From the cell containing the given text, extract its center point as [X, Y] coordinate. 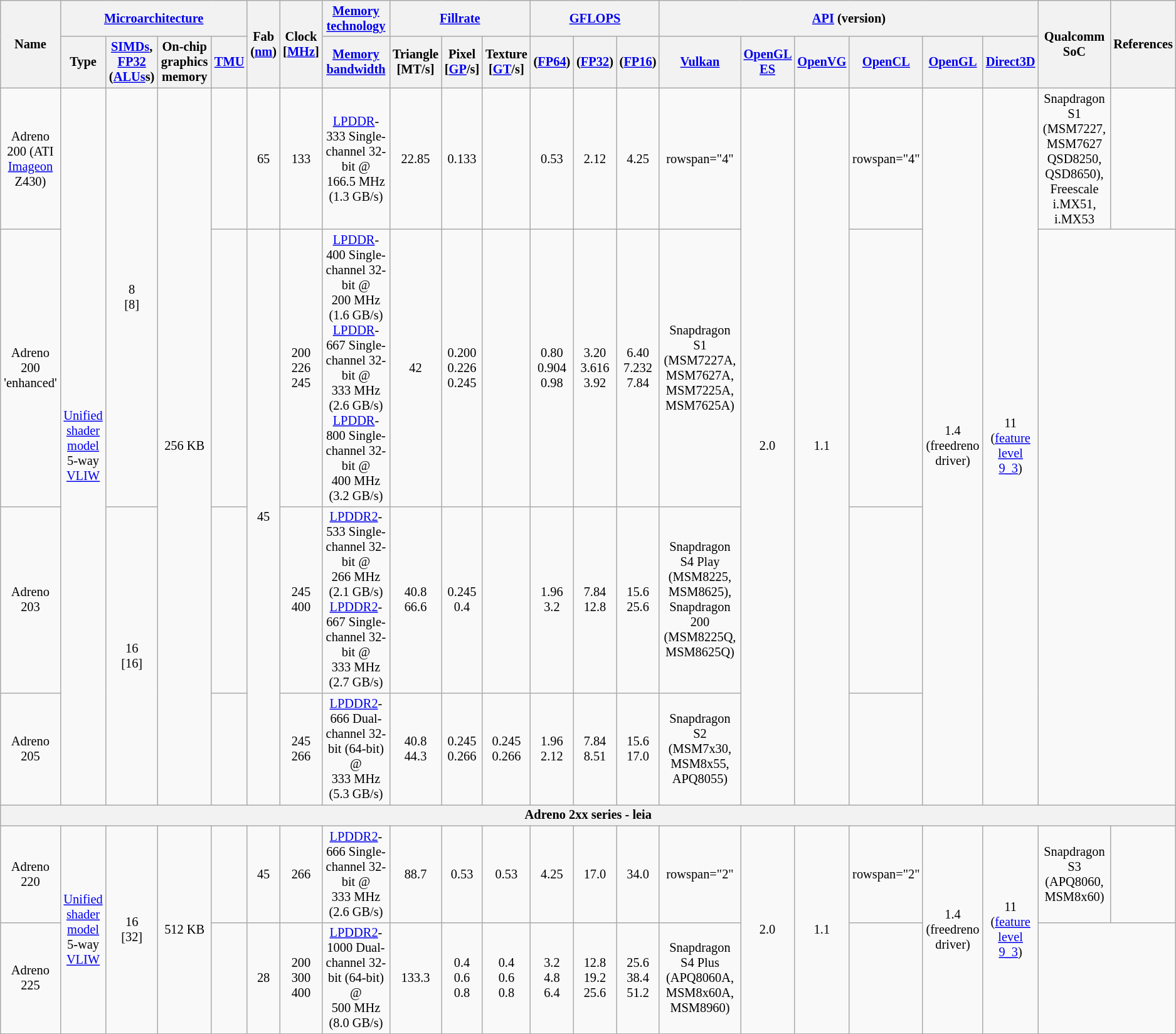
0.2000.2260.245 [462, 368]
34.0 [638, 874]
3.24.86.4 [552, 978]
1.962.12 [552, 749]
28 [263, 978]
Snapdragon S1 (MSM7227, MSM7627 QSD8250, QSD8650), Freescale i.MX51, i.MX53 [1075, 159]
133 [301, 159]
Snapdragon S2 (MSM7x30, MSM8x55, APQ8055) [700, 749]
65 [263, 159]
15.617.0 [638, 749]
Adreno 205 [30, 749]
Snapdragon S4 Play (MSM8225, MSM8625), Snapdragon 200 (MSM8225Q, MSM8625Q) [700, 600]
0.133 [462, 159]
Qualcomm SoC [1075, 44]
Microarchitecture [154, 18]
133.3 [415, 978]
OpenGL ES [768, 62]
245266 [301, 749]
Adreno 200 'enhanced' [30, 368]
Triangle[MT/s] [415, 62]
OpenCL [886, 62]
References [1143, 44]
(FP32) [595, 62]
Snapdragon S1 (MSM7227A, MSM7627A, MSM7225A, MSM7625A) [700, 368]
Memory bandwidth [356, 62]
16[16] [132, 655]
8[8] [132, 297]
Vulkan [700, 62]
TMU [230, 62]
200226245 [301, 368]
Adreno 225 [30, 978]
3.203.6163.92 [595, 368]
Fab (nm) [263, 44]
200300400 [301, 978]
Adreno 220 [30, 874]
Direct3D [1011, 62]
(FP16) [638, 62]
LPDDR2-1000 Dual-channel 32-bit (64-bit) @ 500 MHz (8.0 GB/s) [356, 978]
Memory technology [356, 18]
Adreno 200 (ATI Imageon Z430) [30, 159]
Name [30, 44]
16[32] [132, 930]
7.848.51 [595, 749]
Pixel[GP/s] [462, 62]
15.625.6 [638, 600]
Type [83, 62]
40.866.6 [415, 600]
88.7 [415, 874]
Fillrate [460, 18]
OpenGL [952, 62]
LPDDR2-533 Single-channel 32-bit @ 266 MHz (2.1 GB/s)LPDDR2-667 Single-channel 32-bit @ 333 MHz (2.7 GB/s) [356, 600]
245400 [301, 600]
SIMDs, FP32(ALUss) [132, 62]
256 KB [184, 447]
12.819.225.6 [595, 978]
LPDDR2-666 Single-channel 32-bit @ 333 MHz (2.6 GB/s) [356, 874]
On-chip graphics memory [184, 62]
42 [415, 368]
40.844.3 [415, 749]
Adreno 2xx series - leia [588, 815]
0.2450.4 [462, 600]
(FP64) [552, 62]
22.85 [415, 159]
Clock [MHz] [301, 44]
OpenVG [822, 62]
25.638.451.2 [638, 978]
512 KB [184, 930]
1.963.2 [552, 600]
Texture[GT/s] [506, 62]
17.0 [595, 874]
LPDDR2-666 Dual-channel 32-bit (64-bit) @ 333 MHz (5.3 GB/s) [356, 749]
0.800.9040.98 [552, 368]
6.407.2327.84 [638, 368]
266 [301, 874]
LPDDR-333 Single-channel 32-bit @ 166.5 MHz (1.3 GB/s) [356, 159]
GFLOPS [595, 18]
7.8412.8 [595, 600]
Snapdragon S4 Plus (APQ8060A, MSM8x60A, MSM8960) [700, 978]
API (version) [849, 18]
2.12 [595, 159]
Adreno 203 [30, 600]
Snapdragon S3 (APQ8060, MSM8x60) [1075, 874]
